Return the (x, y) coordinate for the center point of the cell that contains the specified text.  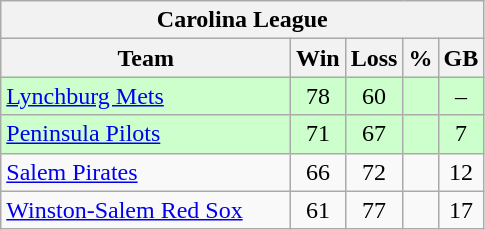
Winston-Salem Red Sox (146, 210)
72 (374, 172)
Carolina League (242, 20)
Lynchburg Mets (146, 96)
Loss (374, 58)
61 (318, 210)
71 (318, 134)
60 (374, 96)
Peninsula Pilots (146, 134)
77 (374, 210)
17 (461, 210)
GB (461, 58)
7 (461, 134)
– (461, 96)
Team (146, 58)
67 (374, 134)
Salem Pirates (146, 172)
Win (318, 58)
78 (318, 96)
66 (318, 172)
% (420, 58)
12 (461, 172)
